Output the [X, Y] coordinate of the center of the cell containing the given text.  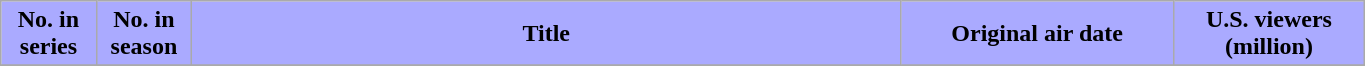
Original air date [1038, 34]
No. inseries [48, 34]
No. inseason [144, 34]
Title [546, 34]
U.S. viewers(million) [1268, 34]
